Detect which cell encompasses the target text, then output its (x, y) center coordinate. 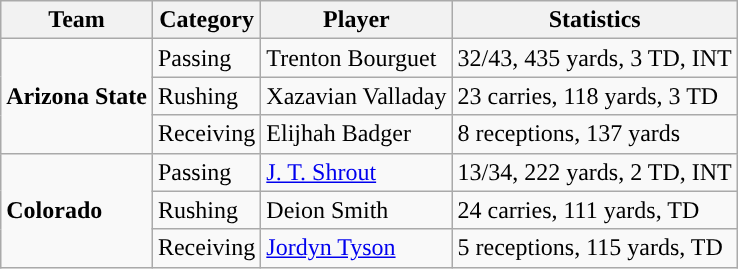
Player (356, 20)
Trenton Bourguet (356, 58)
Arizona State (77, 96)
23 carries, 118 yards, 3 TD (594, 96)
Elijhah Badger (356, 134)
Jordyn Tyson (356, 248)
8 receptions, 137 yards (594, 134)
Category (206, 20)
32/43, 435 yards, 3 TD, INT (594, 58)
Colorado (77, 210)
13/34, 222 yards, 2 TD, INT (594, 172)
Xazavian Valladay (356, 96)
24 carries, 111 yards, TD (594, 210)
Statistics (594, 20)
5 receptions, 115 yards, TD (594, 248)
Deion Smith (356, 210)
J. T. Shrout (356, 172)
Team (77, 20)
